Find where the given text appears and provide that cell's center as [X, Y] coordinate. 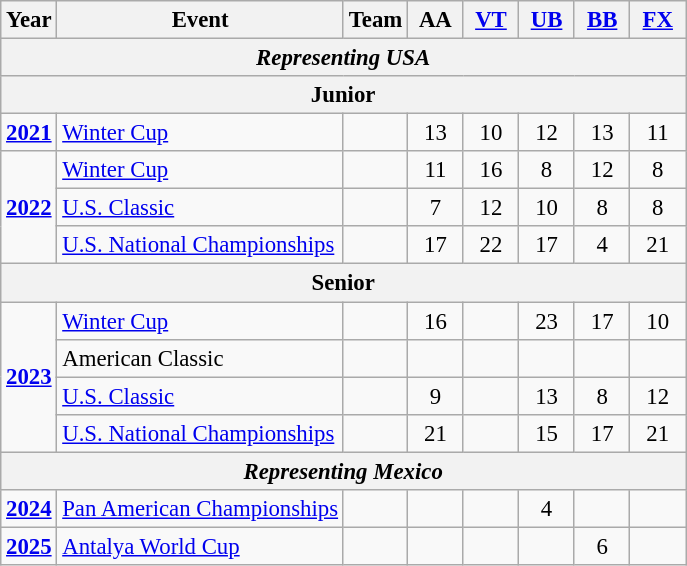
UB [547, 20]
Representing Mexico [344, 471]
2025 [29, 546]
2023 [29, 377]
2022 [29, 208]
AA [436, 20]
2021 [29, 133]
Team [375, 20]
Junior [344, 95]
American Classic [200, 358]
22 [491, 245]
7 [436, 208]
Year [29, 20]
Pan American Championships [200, 509]
15 [547, 433]
Event [200, 20]
Representing USA [344, 58]
VT [491, 20]
Antalya World Cup [200, 546]
23 [547, 321]
FX [658, 20]
6 [602, 546]
BB [602, 20]
9 [436, 396]
2024 [29, 509]
Senior [344, 283]
